For the text-containing cell, return its midpoint in (X, Y) coordinate format. 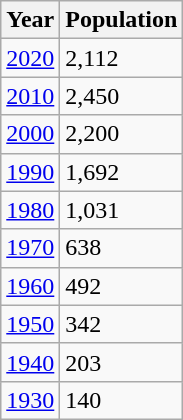
638 (122, 248)
2,450 (122, 96)
2020 (30, 58)
1950 (30, 324)
2010 (30, 96)
1940 (30, 362)
2,200 (122, 134)
492 (122, 286)
1980 (30, 210)
1,692 (122, 172)
203 (122, 362)
1960 (30, 286)
2000 (30, 134)
1990 (30, 172)
Population (122, 20)
1,031 (122, 210)
1930 (30, 400)
2,112 (122, 58)
Year (30, 20)
1970 (30, 248)
140 (122, 400)
342 (122, 324)
